Provide the [x, y] coordinate of the cell's center where the given text is located.  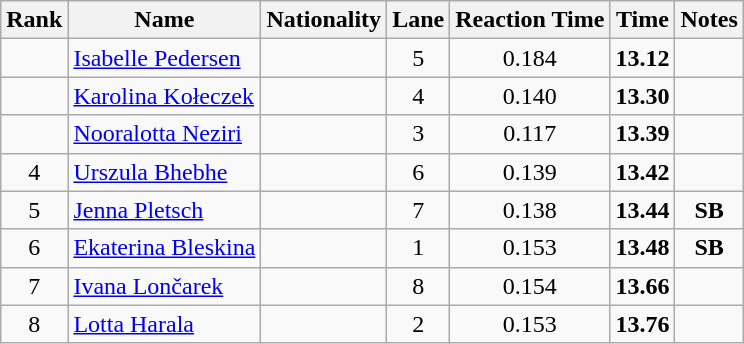
13.48 [642, 248]
13.39 [642, 134]
Lotta Harala [164, 324]
3 [418, 134]
13.44 [642, 210]
0.184 [530, 58]
0.140 [530, 96]
13.76 [642, 324]
13.12 [642, 58]
Karolina Kołeczek [164, 96]
13.42 [642, 172]
Lane [418, 20]
0.139 [530, 172]
Ivana Lončarek [164, 286]
Ekaterina Bleskina [164, 248]
Time [642, 20]
Isabelle Pedersen [164, 58]
Urszula Bhebhe [164, 172]
0.117 [530, 134]
0.138 [530, 210]
Name [164, 20]
Nationality [324, 20]
0.154 [530, 286]
1 [418, 248]
13.30 [642, 96]
13.66 [642, 286]
Jenna Pletsch [164, 210]
Notes [709, 20]
2 [418, 324]
Rank [34, 20]
Reaction Time [530, 20]
Nooralotta Neziri [164, 134]
